Output the (x, y) coordinate of the center of the cell containing the given text.  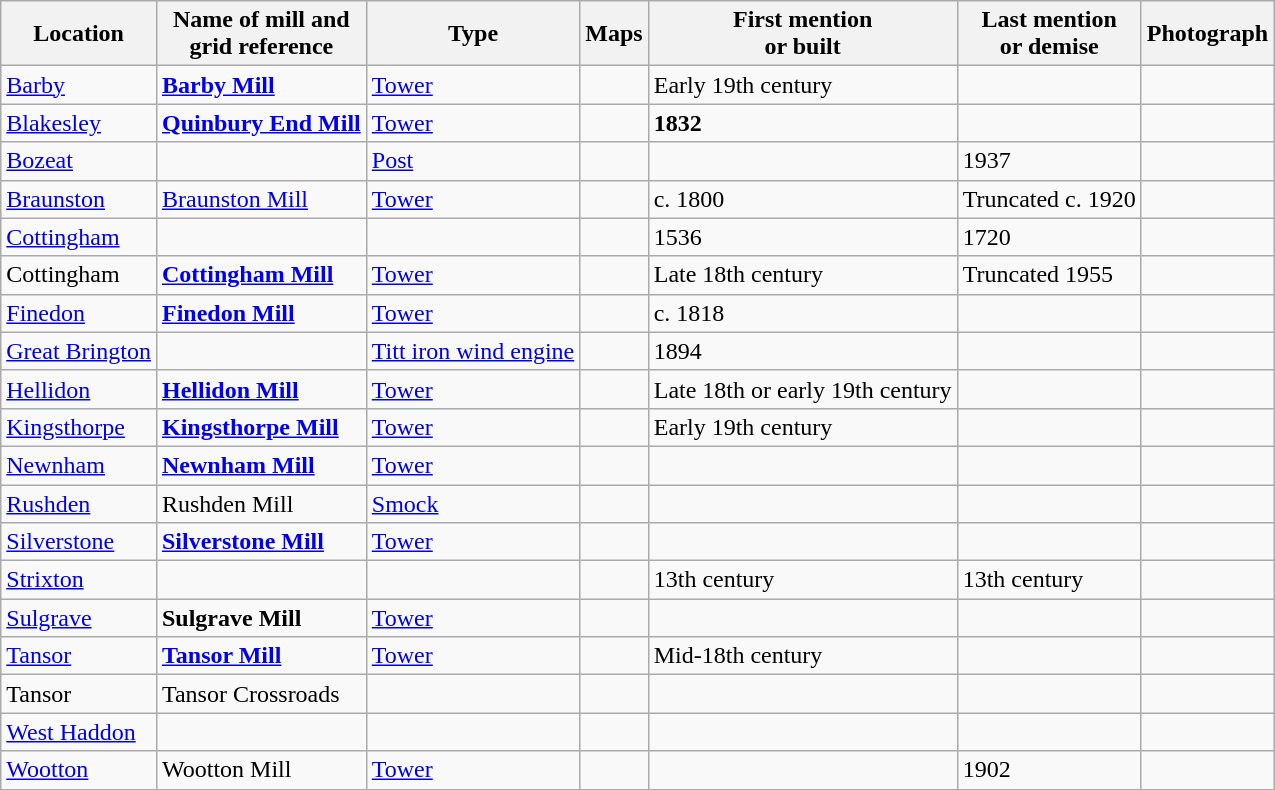
Mid-18th century (802, 656)
Quinbury End Mill (261, 123)
Silverstone Mill (261, 542)
1937 (1049, 161)
Type (473, 34)
Post (473, 161)
1536 (802, 237)
Last mention or demise (1049, 34)
Rushden Mill (261, 503)
1720 (1049, 237)
Hellidon (79, 389)
Strixton (79, 580)
Finedon Mill (261, 313)
Silverstone (79, 542)
Hellidon Mill (261, 389)
Kingsthorpe Mill (261, 427)
Barby Mill (261, 85)
First mentionor built (802, 34)
Late 18th century (802, 275)
Bozeat (79, 161)
Smock (473, 503)
Newnham Mill (261, 465)
Wootton (79, 770)
Barby (79, 85)
Finedon (79, 313)
1894 (802, 351)
Tansor Crossroads (261, 694)
Sulgrave (79, 618)
Braunston Mill (261, 199)
Wootton Mill (261, 770)
Blakesley (79, 123)
1832 (802, 123)
1902 (1049, 770)
Cottingham Mill (261, 275)
Titt iron wind engine (473, 351)
Name of mill andgrid reference (261, 34)
Truncated 1955 (1049, 275)
Truncated c. 1920 (1049, 199)
Tansor Mill (261, 656)
Photograph (1207, 34)
Late 18th or early 19th century (802, 389)
c. 1800 (802, 199)
Braunston (79, 199)
Newnham (79, 465)
Location (79, 34)
Sulgrave Mill (261, 618)
Great Brington (79, 351)
Kingsthorpe (79, 427)
c. 1818 (802, 313)
West Haddon (79, 732)
Rushden (79, 503)
Maps (614, 34)
